Scan for the cell matching the given text and deliver its (X, Y) coordinate at center. 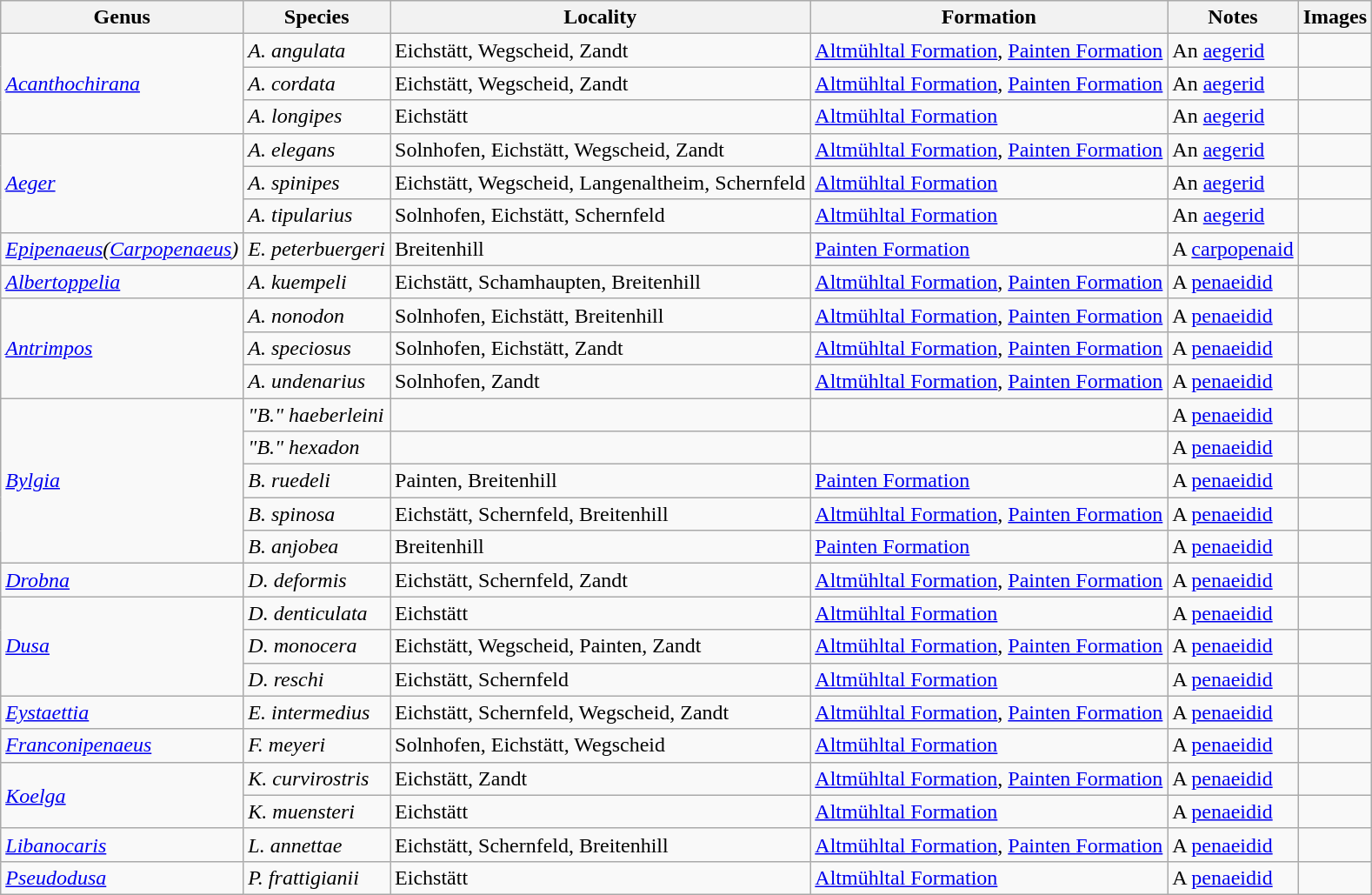
Eichstätt, Schernfeld, Zandt (600, 580)
Images (1335, 17)
A. elegans (316, 150)
Dusa (122, 646)
Eichstätt, Schernfeld, Wegscheid, Zandt (600, 712)
Solnhofen, Eichstätt, Schernfeld (600, 216)
K. curvirostris (316, 778)
B. anjobea (316, 547)
Formation (989, 17)
D. denticulata (316, 613)
Locality (600, 17)
Eichstätt, Zandt (600, 778)
P. frattigianii (316, 878)
Eystaettia (122, 712)
F. meyeri (316, 745)
E. intermedius (316, 712)
Bylgia (122, 481)
A carpopenaid (1233, 249)
A. kuempeli (316, 282)
A. longipes (316, 117)
Eichstätt, Schamhaupten, Breitenhill (600, 282)
A. speciosus (316, 348)
Species (316, 17)
A. tipularius (316, 216)
B. spinosa (316, 514)
Libanocaris (122, 845)
Drobna (122, 580)
Epipenaeus(Carpopenaeus) (122, 249)
Acanthochirana (122, 83)
A. nonodon (316, 315)
D. monocera (316, 646)
Eichstätt, Wegscheid, Langenaltheim, Schernfeld (600, 183)
Solnhofen, Zandt (600, 381)
"B." haeberleini (316, 415)
Solnhofen, Eichstätt, Zandt (600, 348)
Koelga (122, 795)
A. undenarius (316, 381)
Franconipenaeus (122, 745)
Antrimpos (122, 348)
Painten, Breitenhill (600, 481)
Solnhofen, Eichstätt, Breitenhill (600, 315)
Eichstätt, Wegscheid, Painten, Zandt (600, 646)
A. spinipes (316, 183)
K. muensteri (316, 812)
D. reschi (316, 679)
Pseudodusa (122, 878)
Eichstätt, Schernfeld (600, 679)
Albertoppelia (122, 282)
D. deformis (316, 580)
E. peterbuergeri (316, 249)
Solnhofen, Eichstätt, Wegscheid, Zandt (600, 150)
Solnhofen, Eichstätt, Wegscheid (600, 745)
"B." hexadon (316, 448)
Notes (1233, 17)
Aeger (122, 183)
Genus (122, 17)
A. angulata (316, 50)
A. cordata (316, 83)
B. ruedeli (316, 481)
L. annettae (316, 845)
